For the text-containing cell, return its midpoint in (x, y) coordinate format. 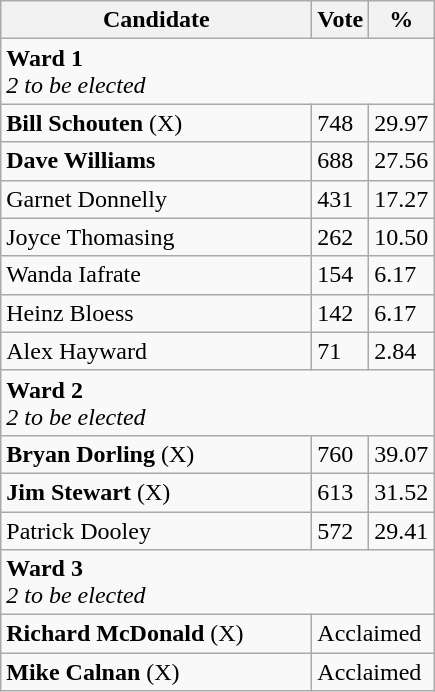
613 (340, 492)
Candidate (156, 20)
2.84 (402, 351)
154 (340, 275)
688 (340, 161)
431 (340, 199)
29.97 (402, 123)
Ward 1 2 to be elected (218, 72)
Richard McDonald (X) (156, 634)
Garnet Donnelly (156, 199)
27.56 (402, 161)
Patrick Dooley (156, 531)
142 (340, 313)
Bryan Dorling (X) (156, 454)
39.07 (402, 454)
748 (340, 123)
% (402, 20)
31.52 (402, 492)
Mike Calnan (X) (156, 672)
29.41 (402, 531)
Joyce Thomasing (156, 237)
Jim Stewart (X) (156, 492)
Vote (340, 20)
262 (340, 237)
Wanda Iafrate (156, 275)
Dave Williams (156, 161)
Heinz Bloess (156, 313)
Alex Hayward (156, 351)
572 (340, 531)
Ward 3 2 to be elected (218, 582)
71 (340, 351)
10.50 (402, 237)
17.27 (402, 199)
Ward 2 2 to be elected (218, 402)
760 (340, 454)
Bill Schouten (X) (156, 123)
